Pinpoint the cell where the given text exists, returning its [X, Y] midpoint coordinate. 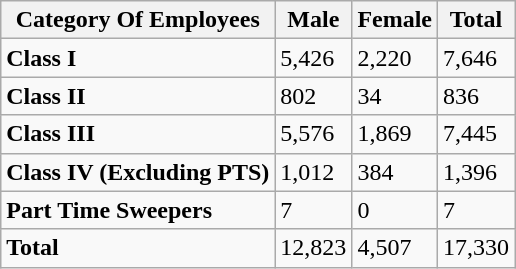
Class IV (Excluding PTS) [138, 172]
802 [314, 96]
34 [395, 96]
384 [395, 172]
4,507 [395, 248]
1,396 [476, 172]
Male [314, 20]
0 [395, 210]
Female [395, 20]
Class II [138, 96]
Class I [138, 58]
2,220 [395, 58]
Category Of Employees [138, 20]
836 [476, 96]
1,869 [395, 134]
Part Time Sweepers [138, 210]
1,012 [314, 172]
7,445 [476, 134]
5,576 [314, 134]
7,646 [476, 58]
17,330 [476, 248]
Class III [138, 134]
5,426 [314, 58]
12,823 [314, 248]
